Find where the given text appears and provide that cell's center as (X, Y) coordinate. 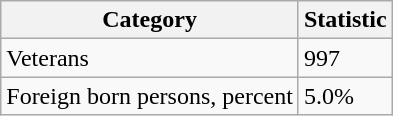
Foreign born persons, percent (150, 96)
Statistic (345, 20)
5.0% (345, 96)
Veterans (150, 58)
997 (345, 58)
Category (150, 20)
